Provide the [x, y] coordinate of the cell's center where the given text is located.  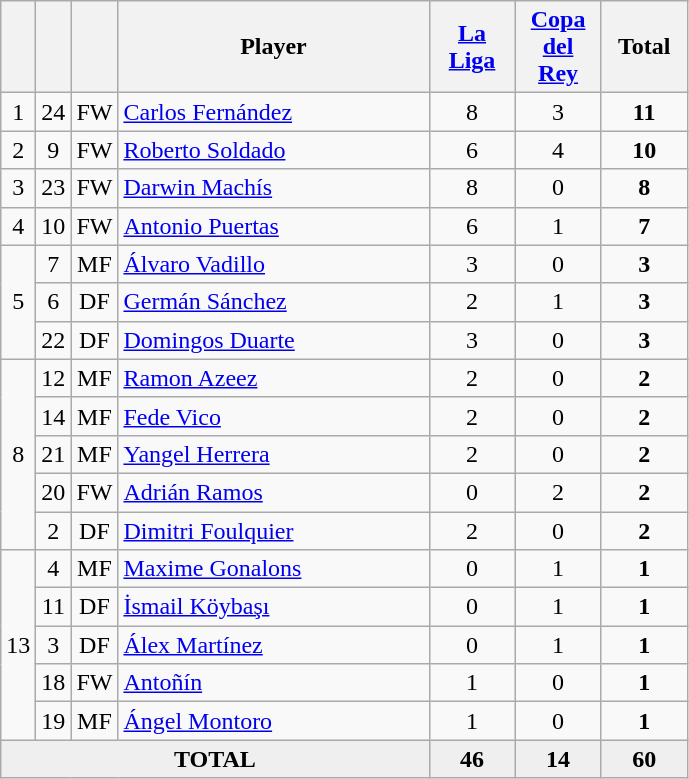
13 [18, 645]
Darwin Machís [274, 188]
Antonio Puertas [274, 226]
9 [54, 150]
24 [54, 112]
60 [644, 759]
Adrián Ramos [274, 492]
Álex Martínez [274, 645]
Antoñín [274, 683]
Ramon Azeez [274, 378]
Ángel Montoro [274, 721]
Player [274, 47]
18 [54, 683]
Roberto Soldado [274, 150]
Fede Vico [274, 416]
Dimitri Foulquier [274, 531]
Maxime Gonalons [274, 569]
5 [18, 302]
La Liga [472, 47]
Germán Sánchez [274, 302]
Álvaro Vadillo [274, 264]
Total [644, 47]
12 [54, 378]
Carlos Fernández [274, 112]
Copa del Rey [558, 47]
Yangel Herrera [274, 454]
20 [54, 492]
46 [472, 759]
TOTAL [215, 759]
23 [54, 188]
22 [54, 340]
İsmail Köybaşı [274, 607]
21 [54, 454]
19 [54, 721]
Domingos Duarte [274, 340]
